Output the [X, Y] coordinate of the center of the cell containing the given text.  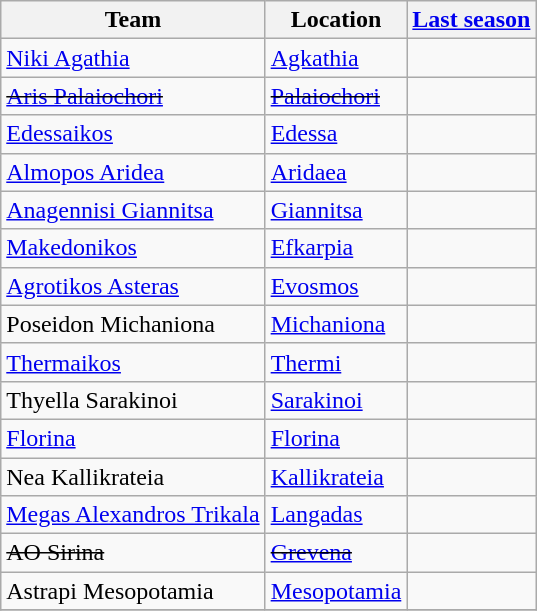
Aridaea [336, 172]
Langadas [336, 515]
Giannitsa [336, 210]
Makedonikos [133, 248]
Evosmos [336, 286]
Last season [472, 20]
Efkarpia [336, 248]
Thermi [336, 362]
Aris Palaiochori [133, 96]
Megas Alexandros Trikala [133, 515]
Astrapi Mesopotamia [133, 591]
Edessaikos [133, 134]
Nea Kallikrateia [133, 477]
Edessa [336, 134]
Michaniona [336, 324]
Team [133, 20]
Grevena [336, 553]
Almopos Aridea [133, 172]
Palaiochori [336, 96]
AO Sirina [133, 553]
Mesopotamia [336, 591]
Niki Agathia [133, 58]
Agkathia [336, 58]
Poseidon Michaniona [133, 324]
Location [336, 20]
Sarakinoi [336, 400]
Thermaikos [133, 362]
Thyella Sarakinoi [133, 400]
Agrotikos Asteras [133, 286]
Kallikrateia [336, 477]
Anagennisi Giannitsa [133, 210]
